Find where the given text appears and provide that cell's center as (X, Y) coordinate. 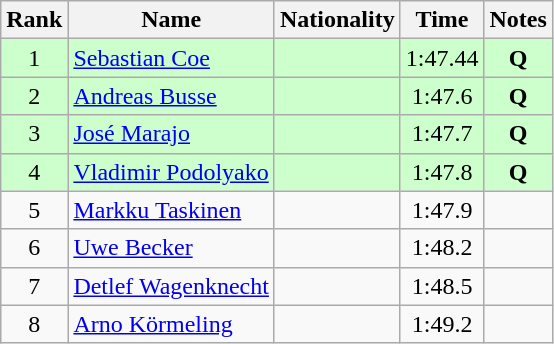
1:48.2 (442, 248)
1:47.44 (442, 58)
Notes (518, 20)
Markku Taskinen (172, 210)
Rank (34, 20)
1:47.7 (442, 134)
7 (34, 286)
Sebastian Coe (172, 58)
1:47.9 (442, 210)
8 (34, 324)
1:47.8 (442, 172)
2 (34, 96)
Andreas Busse (172, 96)
1:49.2 (442, 324)
5 (34, 210)
1:47.6 (442, 96)
1:48.5 (442, 286)
Detlef Wagenknecht (172, 286)
6 (34, 248)
3 (34, 134)
Uwe Becker (172, 248)
José Marajo (172, 134)
1 (34, 58)
Time (442, 20)
Arno Körmeling (172, 324)
Name (172, 20)
4 (34, 172)
Vladimir Podolyako (172, 172)
Nationality (337, 20)
